Output the [x, y] coordinate of the center of the cell containing the given text.  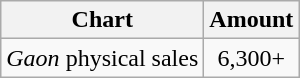
6,300+ [252, 58]
Gaon physical sales [102, 58]
Amount [252, 20]
Chart [102, 20]
